Return the [X, Y] coordinate for the center point of the cell that contains the specified text.  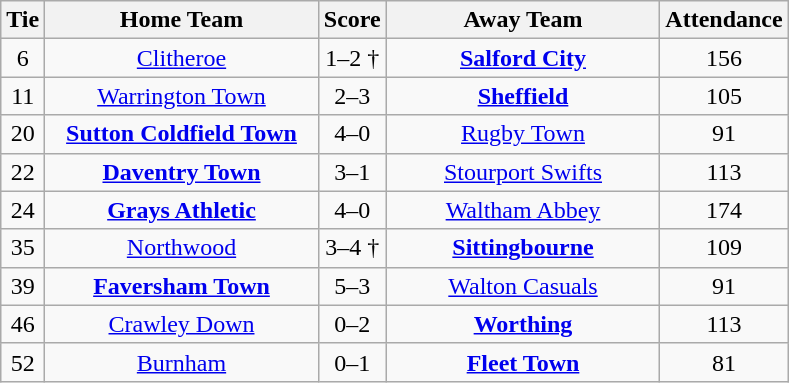
Burnham [182, 362]
24 [23, 210]
Sittingbourne [523, 248]
Walton Casuals [523, 286]
Salford City [523, 58]
0–2 [352, 324]
3–4 † [352, 248]
2–3 [352, 96]
Attendance [724, 20]
35 [23, 248]
81 [724, 362]
Worthing [523, 324]
Stourport Swifts [523, 172]
Clitheroe [182, 58]
174 [724, 210]
Grays Athletic [182, 210]
20 [23, 134]
Tie [23, 20]
Fleet Town [523, 362]
Away Team [523, 20]
Crawley Down [182, 324]
Northwood [182, 248]
1–2 † [352, 58]
Daventry Town [182, 172]
Sheffield [523, 96]
Waltham Abbey [523, 210]
22 [23, 172]
Warrington Town [182, 96]
Rugby Town [523, 134]
105 [724, 96]
109 [724, 248]
3–1 [352, 172]
6 [23, 58]
Sutton Coldfield Town [182, 134]
39 [23, 286]
52 [23, 362]
46 [23, 324]
Home Team [182, 20]
11 [23, 96]
Faversham Town [182, 286]
5–3 [352, 286]
156 [724, 58]
0–1 [352, 362]
Score [352, 20]
